Return the [x, y] coordinate for the center point of the cell that contains the specified text.  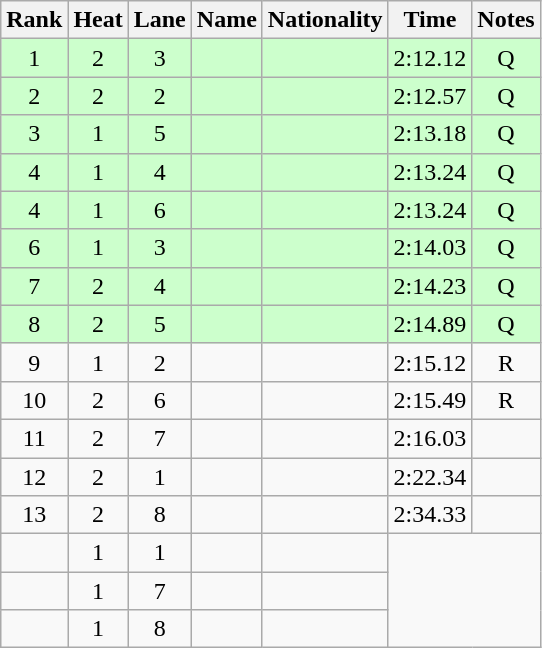
2:14.03 [430, 248]
2:14.89 [430, 324]
2:14.23 [430, 286]
2:22.34 [430, 477]
Name [226, 20]
2:13.18 [430, 134]
2:12.12 [430, 58]
2:12.57 [430, 96]
Notes [506, 20]
12 [34, 477]
11 [34, 438]
Heat [98, 20]
9 [34, 362]
10 [34, 400]
Lane [160, 20]
2:34.33 [430, 515]
2:15.49 [430, 400]
Time [430, 20]
2:15.12 [430, 362]
Nationality [325, 20]
2:16.03 [430, 438]
13 [34, 515]
Rank [34, 20]
